Identify which cell holds the provided text, then report its (x, y) central coordinate. 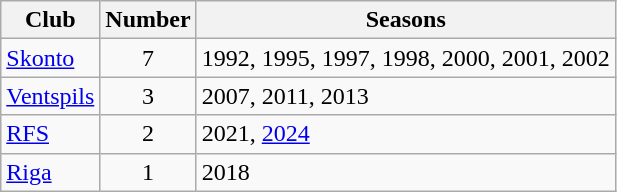
2018 (406, 172)
RFS (50, 134)
Number (148, 20)
2007, 2011, 2013 (406, 96)
Skonto (50, 58)
Ventspils (50, 96)
7 (148, 58)
1992, 1995, 1997, 1998, 2000, 2001, 2002 (406, 58)
2021, 2024 (406, 134)
Club (50, 20)
1 (148, 172)
3 (148, 96)
Seasons (406, 20)
2 (148, 134)
Riga (50, 172)
